Detect which cell encompasses the target text, then output its (x, y) center coordinate. 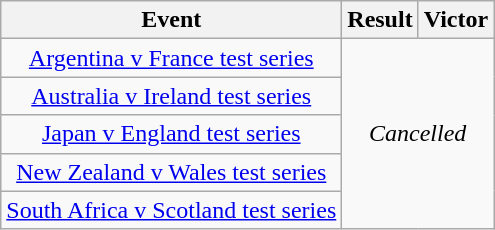
Argentina v France test series (172, 58)
Japan v England test series (172, 134)
Australia v Ireland test series (172, 96)
Victor (456, 20)
Result (380, 20)
Cancelled (418, 134)
Event (172, 20)
South Africa v Scotland test series (172, 210)
New Zealand v Wales test series (172, 172)
